Locate the cell with the specified text and output its [x, y] center coordinate. 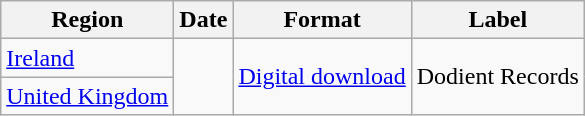
Digital download [322, 77]
Date [204, 20]
Dodient Records [498, 77]
Region [88, 20]
Format [322, 20]
Ireland [88, 58]
Label [498, 20]
United Kingdom [88, 96]
